Search for the cell housing the specified text and yield its (x, y) center coordinate. 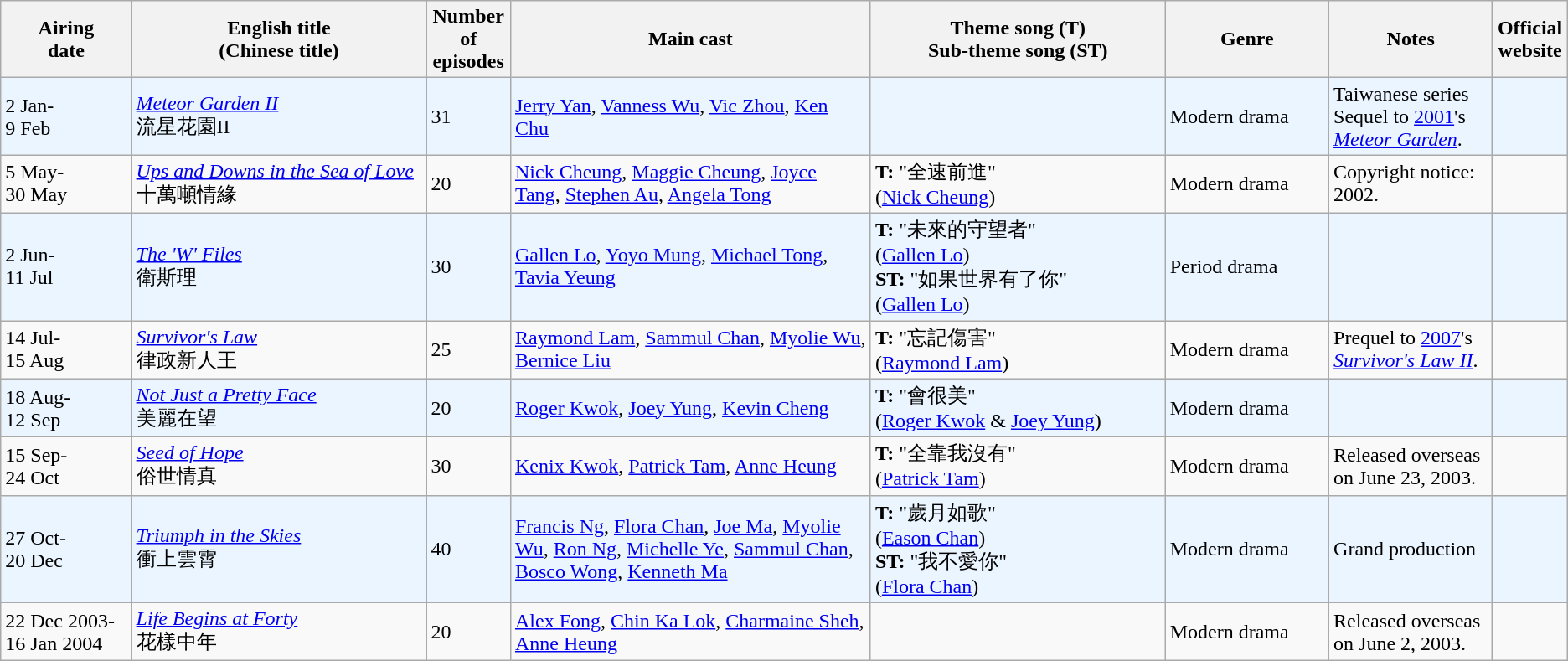
15 Sep-24 Oct (66, 467)
Released overseas on June 2, 2003. (1411, 632)
Grand production (1411, 549)
Released overseas on June 23, 2003. (1411, 467)
18 Aug- 12 Sep (66, 408)
5 May- 30 May (66, 184)
Raymond Lam, Sammul Chan, Myolie Wu, Bernice Liu (690, 349)
Notes (1411, 39)
14 Jul- 15 Aug (66, 349)
Copyright notice: 2002. (1411, 184)
40 (469, 549)
Period drama (1246, 266)
27 Oct- 20 Dec (66, 549)
Prequel to 2007's Survivor's Law II. (1411, 349)
Nick Cheung, Maggie Cheung, Joyce Tang, Stephen Au, Angela Tong (690, 184)
T: "歲月如歌" (Eason Chan) ST: "我不愛你" (Flora Chan) (1018, 549)
Meteor Garden II 流星花園II (279, 116)
31 (469, 116)
Kenix Kwok, Patrick Tam, Anne Heung (690, 467)
22 Dec 2003- 16 Jan 2004 (66, 632)
Number of episodes (469, 39)
Official website (1529, 39)
Roger Kwok, Joey Yung, Kevin Cheng (690, 408)
T: "全速前進" (Nick Cheung) (1018, 184)
Not Just a Pretty Face 美麗在望 (279, 408)
2 Jan- 9 Feb (66, 116)
Airingdate (66, 39)
Francis Ng, Flora Chan, Joe Ma, Myolie Wu, Ron Ng, Michelle Ye, Sammul Chan, Bosco Wong, Kenneth Ma (690, 549)
Triumph in the Skies 衝上雲霄 (279, 549)
T: "會很美" (Roger Kwok & Joey Yung) (1018, 408)
T: "全靠我沒有" (Patrick Tam) (1018, 467)
English title (Chinese title) (279, 39)
Genre (1246, 39)
Seed of Hope 俗世情真 (279, 467)
Gallen Lo, Yoyo Mung, Michael Tong, Tavia Yeung (690, 266)
Survivor's Law 律政新人王 (279, 349)
Theme song (T) Sub-theme song (ST) (1018, 39)
Taiwanese series Sequel to 2001's Meteor Garden. (1411, 116)
Main cast (690, 39)
Ups and Downs in the Sea of Love 十萬噸情緣 (279, 184)
Jerry Yan, Vanness Wu, Vic Zhou, Ken Chu (690, 116)
25 (469, 349)
Alex Fong, Chin Ka Lok, Charmaine Sheh, Anne Heung (690, 632)
T: "未來的守望者" (Gallen Lo) ST: "如果世界有了你" (Gallen Lo) (1018, 266)
2 Jun- 11 Jul (66, 266)
T: "忘記傷害" (Raymond Lam) (1018, 349)
The 'W' Files 衛斯理 (279, 266)
Life Begins at Forty 花樣中年 (279, 632)
